Detect which cell encompasses the target text, then output its (X, Y) center coordinate. 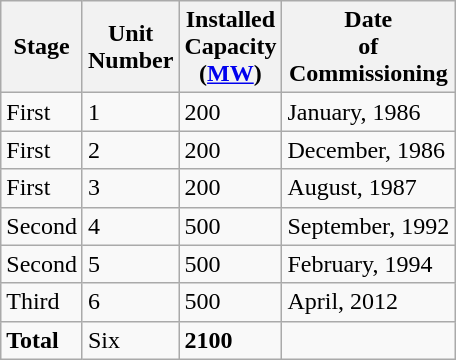
Date of Commissioning (368, 47)
December, 1986 (368, 150)
Installed Capacity (MW) (230, 47)
Stage (42, 47)
Six (130, 340)
September, 1992 (368, 226)
Unit Number (130, 47)
6 (130, 302)
January, 1986 (368, 112)
February, 1994 (368, 264)
Third (42, 302)
2100 (230, 340)
1 (130, 112)
4 (130, 226)
August, 1987 (368, 188)
Total (42, 340)
5 (130, 264)
April, 2012 (368, 302)
2 (130, 150)
3 (130, 188)
